Output the [X, Y] coordinate of the center of the cell containing the given text.  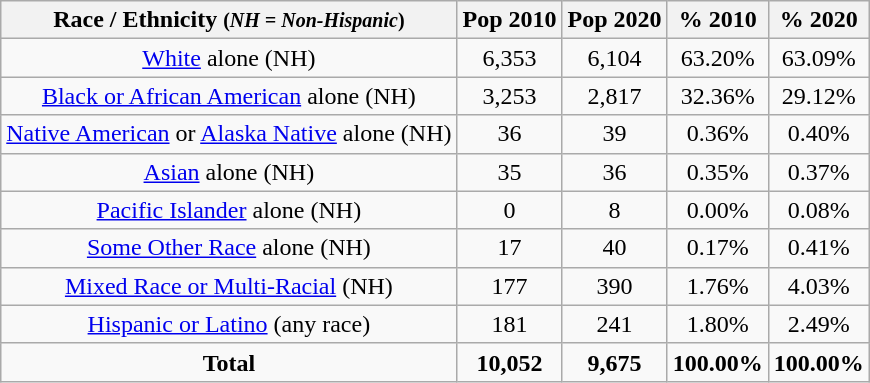
0.17% [718, 248]
6,353 [510, 58]
0 [510, 210]
White alone (NH) [229, 58]
35 [510, 172]
Some Other Race alone (NH) [229, 248]
1.80% [718, 324]
0.41% [818, 248]
181 [510, 324]
29.12% [818, 96]
241 [614, 324]
40 [614, 248]
63.20% [718, 58]
39 [614, 134]
10,052 [510, 362]
Pop 2010 [510, 20]
2,817 [614, 96]
Hispanic or Latino (any race) [229, 324]
1.76% [718, 286]
177 [510, 286]
390 [614, 286]
Black or African American alone (NH) [229, 96]
0.00% [718, 210]
6,104 [614, 58]
32.36% [718, 96]
17 [510, 248]
3,253 [510, 96]
% 2020 [818, 20]
Mixed Race or Multi-Racial (NH) [229, 286]
Pop 2020 [614, 20]
4.03% [818, 286]
Total [229, 362]
Native American or Alaska Native alone (NH) [229, 134]
0.08% [818, 210]
0.37% [818, 172]
2.49% [818, 324]
% 2010 [718, 20]
Race / Ethnicity (NH = Non-Hispanic) [229, 20]
Pacific Islander alone (NH) [229, 210]
8 [614, 210]
9,675 [614, 362]
0.40% [818, 134]
63.09% [818, 58]
0.36% [718, 134]
Asian alone (NH) [229, 172]
0.35% [718, 172]
